Output the (X, Y) coordinate of the center of the cell containing the given text.  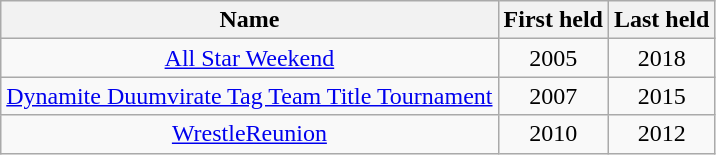
2012 (661, 134)
Last held (661, 20)
2005 (553, 58)
2007 (553, 96)
Dynamite Duumvirate Tag Team Title Tournament (250, 96)
Name (250, 20)
First held (553, 20)
2018 (661, 58)
All Star Weekend (250, 58)
WrestleReunion (250, 134)
2010 (553, 134)
2015 (661, 96)
